For the text-containing cell, return its midpoint in [X, Y] coordinate format. 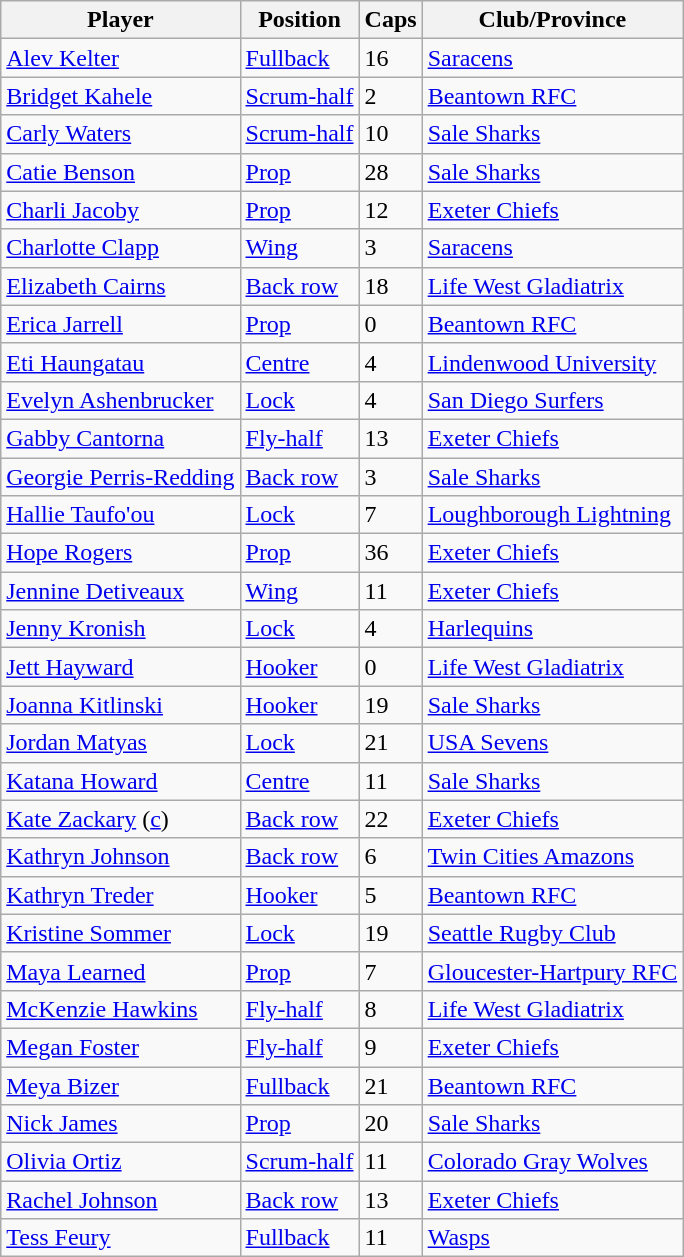
Hope Rogers [120, 553]
Kristine Sommer [120, 933]
San Diego Surfers [552, 400]
Megan Foster [120, 1047]
Gloucester-Hartpury RFC [552, 971]
10 [390, 134]
Rachel Johnson [120, 1200]
Georgie Perris-Redding [120, 477]
2 [390, 96]
Caps [390, 20]
Hallie Taufo'ou [120, 515]
Harlequins [552, 629]
Erica Jarrell [120, 324]
Eti Haungatau [120, 362]
22 [390, 819]
36 [390, 553]
Seattle Rugby Club [552, 933]
Loughborough Lightning [552, 515]
12 [390, 210]
Kate Zackary (c) [120, 819]
5 [390, 895]
Jennine Detiveaux [120, 591]
Gabby Cantorna [120, 438]
Jenny Kronish [120, 629]
Tess Feury [120, 1238]
Alev Kelter [120, 58]
USA Sevens [552, 743]
Charli Jacoby [120, 210]
Joanna Kitlinski [120, 705]
Maya Learned [120, 971]
28 [390, 172]
Elizabeth Cairns [120, 286]
Lindenwood University [552, 362]
6 [390, 857]
Nick James [120, 1124]
Twin Cities Amazons [552, 857]
Catie Benson [120, 172]
Katana Howard [120, 781]
Charlotte Clapp [120, 248]
Olivia Ortiz [120, 1162]
Jordan Matyas [120, 743]
8 [390, 1009]
Meya Bizer [120, 1085]
Jett Hayward [120, 667]
20 [390, 1124]
Colorado Gray Wolves [552, 1162]
18 [390, 286]
9 [390, 1047]
Wasps [552, 1238]
Club/Province [552, 20]
Player [120, 20]
Kathryn Treder [120, 895]
Bridget Kahele [120, 96]
Evelyn Ashenbrucker [120, 400]
Position [300, 20]
Carly Waters [120, 134]
McKenzie Hawkins [120, 1009]
Kathryn Johnson [120, 857]
16 [390, 58]
